Capture the cell that displays the provided text and extract its [x, y] central coordinate. 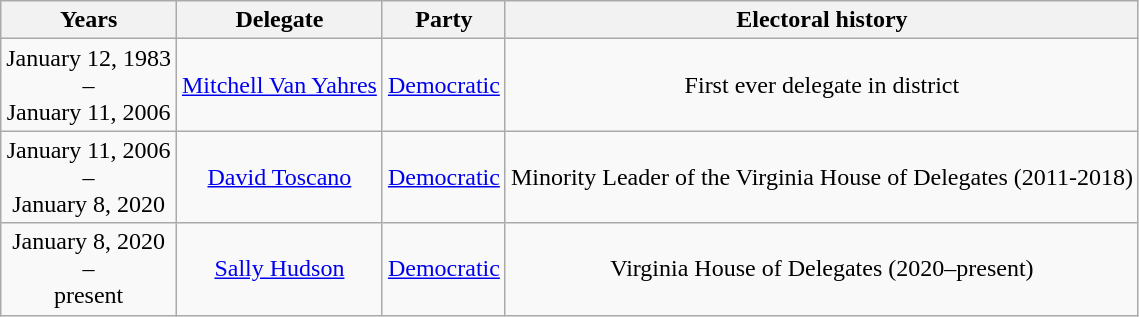
Party [444, 20]
January 8, 2020–present [89, 269]
Virginia House of Delegates (2020–present) [822, 269]
Delegate [279, 20]
January 12, 1983–January 11, 2006 [89, 85]
First ever delegate in district [822, 85]
Mitchell Van Yahres [279, 85]
Years [89, 20]
Electoral history [822, 20]
Minority Leader of the Virginia House of Delegates (2011-2018) [822, 177]
Sally Hudson [279, 269]
David Toscano [279, 177]
January 11, 2006–January 8, 2020 [89, 177]
